Extract the (x, y) coordinate from the center of the cell holding the provided text.  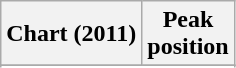
Chart (2011) (72, 34)
Peakposition (188, 34)
